Find where the given text appears and provide that cell's center as (x, y) coordinate. 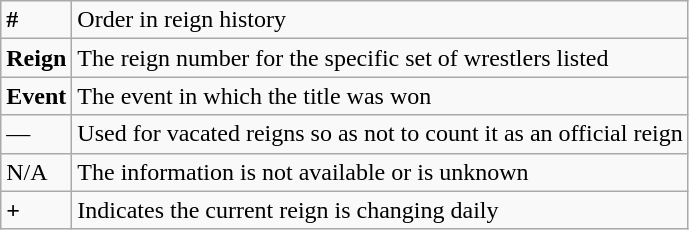
# (36, 20)
Event (36, 96)
The reign number for the specific set of wrestlers listed (380, 58)
The information is not available or is unknown (380, 172)
The event in which the title was won (380, 96)
N/A (36, 172)
Indicates the current reign is changing daily (380, 210)
Order in reign history (380, 20)
Reign (36, 58)
— (36, 134)
+ (36, 210)
Used for vacated reigns so as not to count it as an official reign (380, 134)
